Find where the given text appears and provide that cell's center as [X, Y] coordinate. 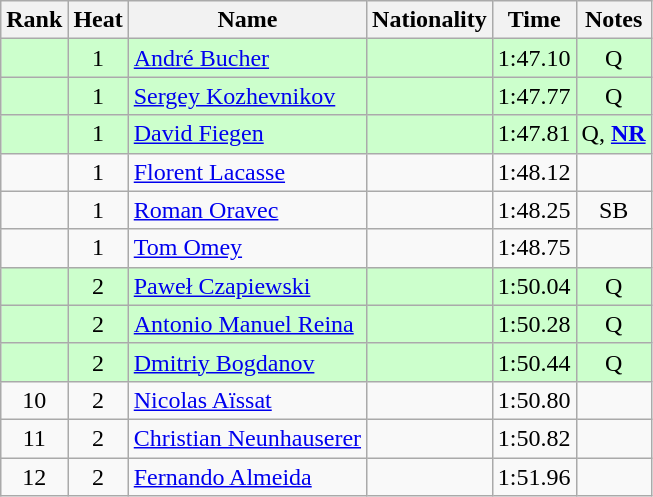
Fernando Almeida [247, 477]
1:50.04 [534, 286]
10 [34, 400]
Nationality [430, 20]
11 [34, 438]
SB [614, 210]
Christian Neunhauserer [247, 438]
Notes [614, 20]
Florent Lacasse [247, 172]
Paweł Czapiewski [247, 286]
André Bucher [247, 58]
Name [247, 20]
1:47.81 [534, 134]
1:50.82 [534, 438]
Rank [34, 20]
Dmitriy Bogdanov [247, 362]
Q, NR [614, 134]
1:50.44 [534, 362]
Antonio Manuel Reina [247, 324]
1:47.77 [534, 96]
1:48.12 [534, 172]
Sergey Kozhevnikov [247, 96]
Time [534, 20]
Tom Omey [247, 248]
1:48.25 [534, 210]
1:48.75 [534, 248]
1:47.10 [534, 58]
Heat [98, 20]
1:51.96 [534, 477]
Roman Oravec [247, 210]
12 [34, 477]
David Fiegen [247, 134]
Nicolas Aïssat [247, 400]
1:50.28 [534, 324]
1:50.80 [534, 400]
